Return (X, Y) of the center of cell containing provided text 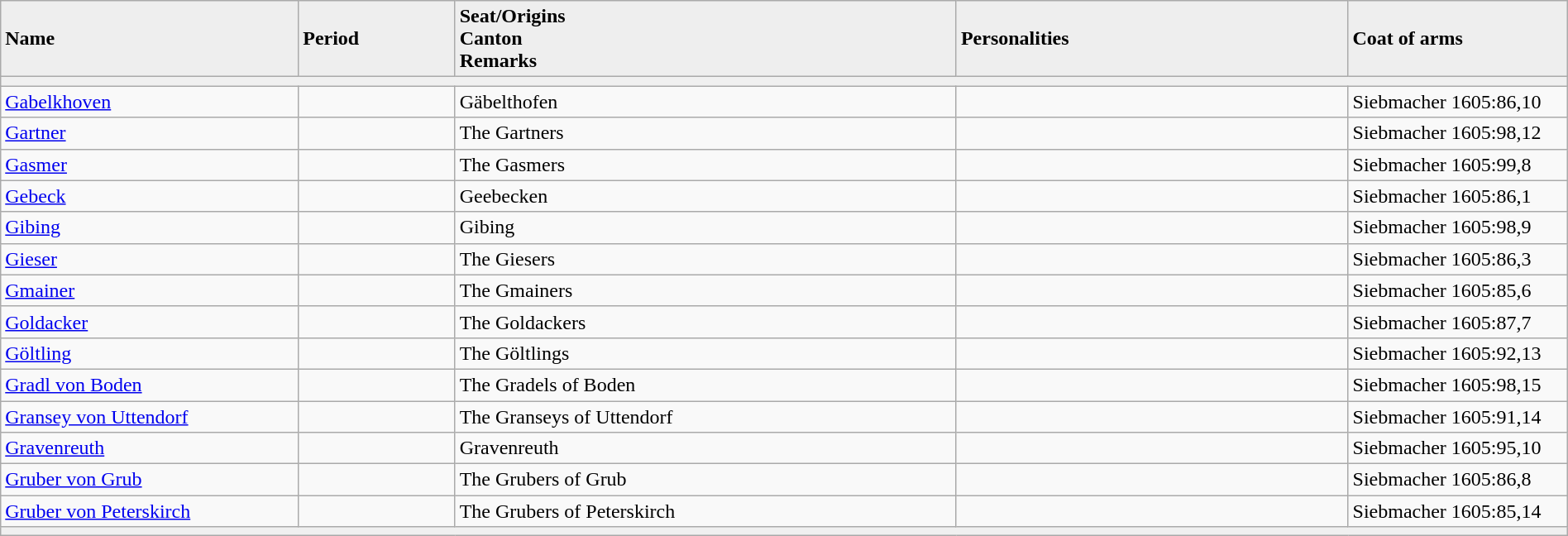
The Goldackers (705, 322)
Gieser (150, 259)
The Gasmers (705, 165)
The Gmainers (705, 290)
Siebmacher 1605:91,14 (1457, 416)
The Grubers of Grub (705, 480)
Siebmacher 1605:99,8 (1457, 165)
Siebmacher 1605:86,1 (1457, 196)
Gabelkhoven (150, 102)
Goldacker (150, 322)
Siebmacher 1605:86,10 (1457, 102)
The Gartners (705, 133)
Göltling (150, 353)
Gruber von Grub (150, 480)
The Göltlings (705, 353)
Siebmacher 1605:95,10 (1457, 448)
Siebmacher 1605:85,6 (1457, 290)
Gmainer (150, 290)
The Grubers of Peterskirch (705, 511)
Gradl von Boden (150, 385)
Siebmacher 1605:86,8 (1457, 480)
Siebmacher 1605:92,13 (1457, 353)
Gartner (150, 133)
Gruber von Peterskirch (150, 511)
Period (377, 39)
Siebmacher 1605:98,15 (1457, 385)
Gransey von Uttendorf (150, 416)
Gasmer (150, 165)
Siebmacher 1605:87,7 (1457, 322)
Siebmacher 1605:86,3 (1457, 259)
The Giesers (705, 259)
Name (150, 39)
Seat/Origins Canton Remarks (705, 39)
Siebmacher 1605:98,12 (1457, 133)
Siebmacher 1605:85,14 (1457, 511)
Personalities (1152, 39)
Geebecken (705, 196)
Siebmacher 1605:98,9 (1457, 227)
Gebeck (150, 196)
Coat of arms (1457, 39)
The Gradels of Boden (705, 385)
Gäbelthofen (705, 102)
The Granseys of Uttendorf (705, 416)
